Determine the (x, y) coordinate at the center of the cell enclosing the given text.  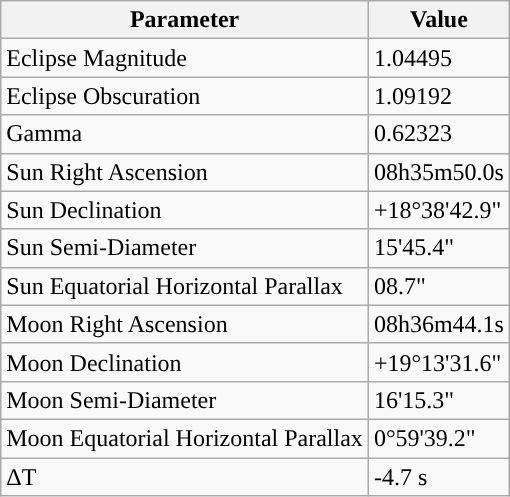
Sun Semi-Diameter (185, 248)
-4.7 s (438, 477)
1.09192 (438, 96)
Moon Declination (185, 362)
Gamma (185, 134)
15'45.4" (438, 248)
0.62323 (438, 134)
Sun Right Ascension (185, 172)
Moon Semi-Diameter (185, 400)
+18°38'42.9" (438, 210)
+19°13'31.6" (438, 362)
0°59'39.2" (438, 438)
Parameter (185, 20)
Moon Equatorial Horizontal Parallax (185, 438)
Sun Equatorial Horizontal Parallax (185, 286)
Sun Declination (185, 210)
ΔT (185, 477)
Eclipse Magnitude (185, 58)
1.04495 (438, 58)
Value (438, 20)
Moon Right Ascension (185, 324)
16'15.3" (438, 400)
08.7" (438, 286)
08h36m44.1s (438, 324)
08h35m50.0s (438, 172)
Eclipse Obscuration (185, 96)
